Scan for the cell matching the given text and deliver its (x, y) coordinate at center. 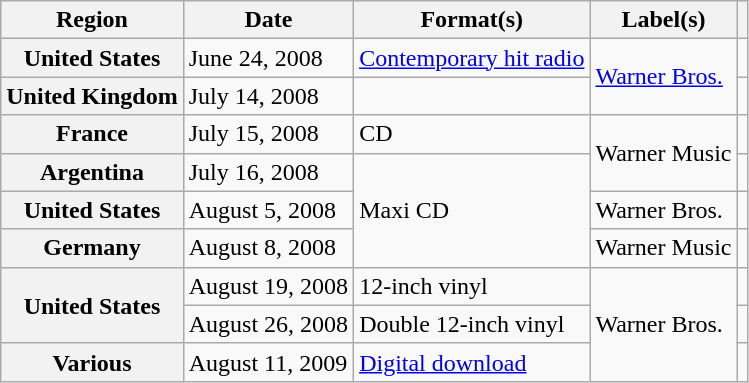
July 14, 2008 (268, 96)
Digital download (472, 362)
United Kingdom (92, 96)
Region (92, 20)
Contemporary hit radio (472, 58)
Format(s) (472, 20)
August 11, 2009 (268, 362)
Label(s) (664, 20)
August 8, 2008 (268, 248)
Germany (92, 248)
Maxi CD (472, 210)
August 26, 2008 (268, 324)
Date (268, 20)
France (92, 134)
August 5, 2008 (268, 210)
July 16, 2008 (268, 172)
12-inch vinyl (472, 286)
July 15, 2008 (268, 134)
CD (472, 134)
August 19, 2008 (268, 286)
June 24, 2008 (268, 58)
Various (92, 362)
Double 12-inch vinyl (472, 324)
Argentina (92, 172)
